Locate the cell with the specified text and output its [x, y] center coordinate. 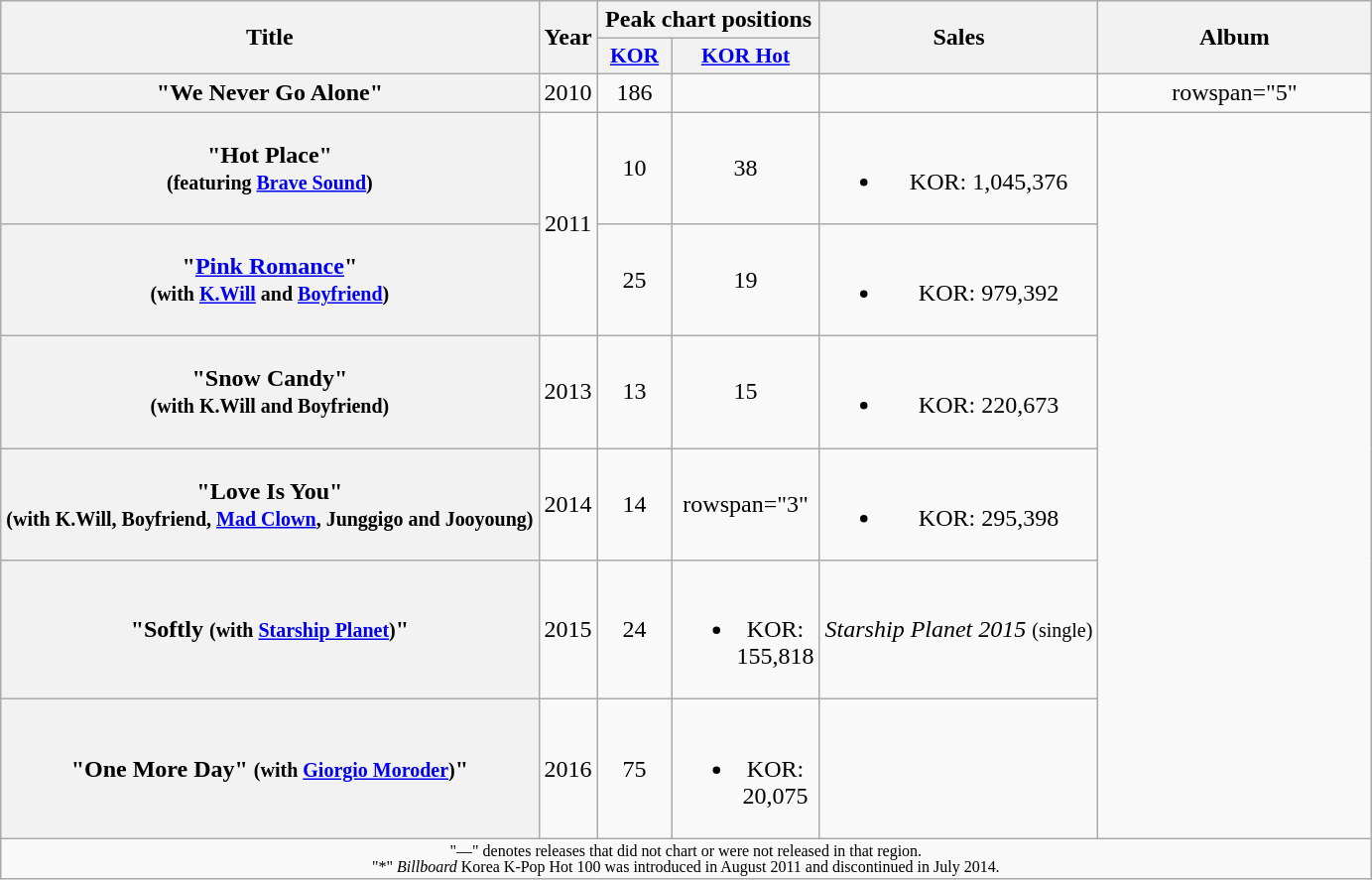
KOR: 155,818 [746, 630]
KOR: 220,673 [958, 393]
Peak chart positions [708, 20]
Title [270, 38]
10 [635, 167]
25 [635, 280]
KOR: 295,398 [958, 504]
"We Never Go Alone" [270, 92]
KOR: 1,045,376 [958, 167]
rowspan="3" [746, 504]
2013 [567, 393]
15 [746, 393]
186 [635, 92]
75 [635, 769]
Year [567, 38]
"Pink Romance" (with K.Will and Boyfriend) [270, 280]
2016 [567, 769]
Sales [958, 38]
Starship Planet 2015 (single) [958, 630]
2010 [567, 92]
KOR: 979,392 [958, 280]
2015 [567, 630]
KOR: 20,075 [746, 769]
rowspan="5" [1234, 92]
13 [635, 393]
"Softly (with Starship Planet)" [270, 630]
"Love Is You"(with K.Will, Boyfriend, Mad Clown, Junggigo and Jooyoung) [270, 504]
38 [746, 167]
2014 [567, 504]
19 [746, 280]
"One More Day" (with Giorgio Moroder)" [270, 769]
"Hot Place"(featuring Brave Sound) [270, 167]
2011 [567, 223]
24 [635, 630]
"Snow Candy" (with K.Will and Boyfriend) [270, 393]
KOR [635, 57]
Album [1234, 38]
KOR Hot [746, 57]
14 [635, 504]
